Determine the [x, y] coordinate at the center of the cell enclosing the given text.  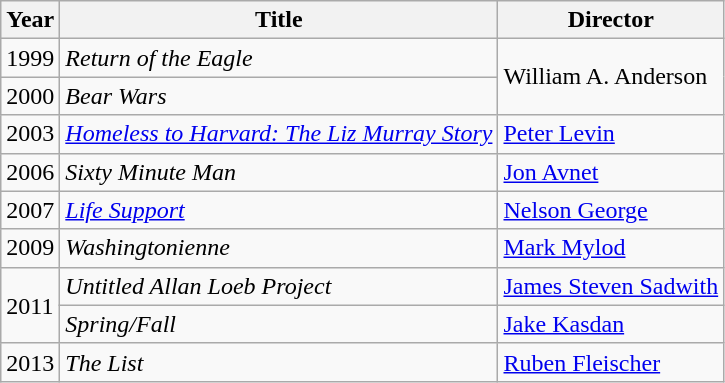
2007 [30, 210]
2009 [30, 248]
Bear Wars [279, 96]
Peter Levin [611, 134]
Jon Avnet [611, 172]
The List [279, 362]
Year [30, 20]
Return of the Eagle [279, 58]
Ruben Fleischer [611, 362]
Sixty Minute Man [279, 172]
Mark Mylod [611, 248]
Untitled Allan Loeb Project [279, 286]
William A. Anderson [611, 77]
Washingtonienne [279, 248]
2003 [30, 134]
2011 [30, 305]
2013 [30, 362]
Life Support [279, 210]
Homeless to Harvard: The Liz Murray Story [279, 134]
2000 [30, 96]
Jake Kasdan [611, 324]
Nelson George [611, 210]
1999 [30, 58]
Title [279, 20]
James Steven Sadwith [611, 286]
Director [611, 20]
Spring/Fall [279, 324]
2006 [30, 172]
